From the cell containing the given text, extract its center point as (x, y) coordinate. 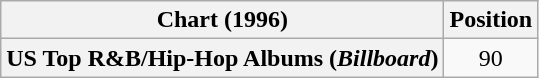
US Top R&B/Hip-Hop Albums (Billboard) (222, 58)
Position (491, 20)
Chart (1996) (222, 20)
90 (491, 58)
